Search for the cell housing the specified text and yield its (x, y) center coordinate. 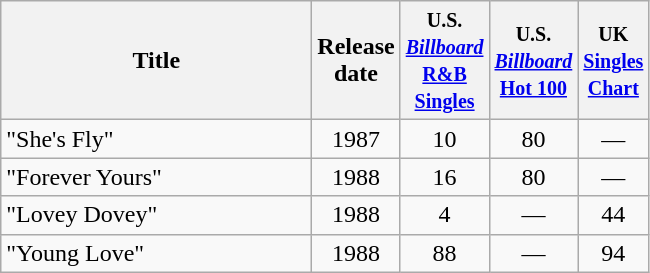
"Young Love" (156, 253)
44 (614, 215)
1987 (356, 139)
UK Singles Chart (614, 60)
Releasedate (356, 60)
10 (444, 139)
"Lovey Dovey" (156, 215)
Title (156, 60)
U.S. Billboard Hot 100 (534, 60)
16 (444, 177)
U.S. Billboard R&B Singles (444, 60)
88 (444, 253)
"She's Fly" (156, 139)
94 (614, 253)
"Forever Yours" (156, 177)
4 (444, 215)
